Return (X, Y) of the center of cell containing provided text 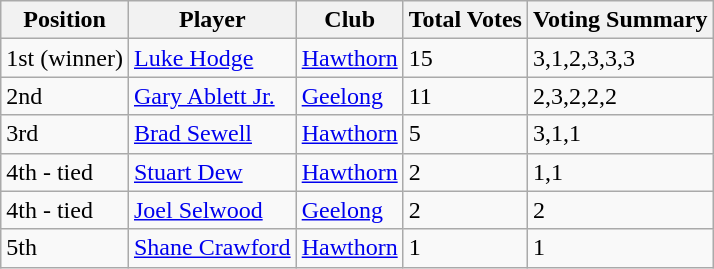
Position (65, 20)
3rd (65, 134)
Gary Ablett Jr. (212, 96)
Voting Summary (620, 20)
3,1,1 (620, 134)
Club (350, 20)
Player (212, 20)
2,3,2,2,2 (620, 96)
1,1 (620, 172)
11 (465, 96)
3,1,2,3,3,3 (620, 58)
Brad Sewell (212, 134)
Joel Selwood (212, 210)
5th (65, 248)
Shane Crawford (212, 248)
2nd (65, 96)
15 (465, 58)
1st (winner) (65, 58)
Luke Hodge (212, 58)
5 (465, 134)
Total Votes (465, 20)
Stuart Dew (212, 172)
